Output the [x, y] coordinate of the center of the cell containing the given text.  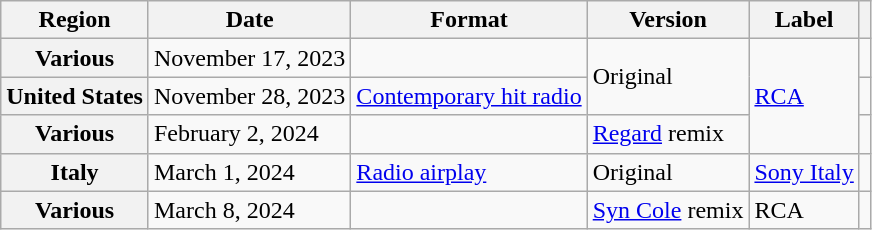
Label [804, 20]
November 28, 2023 [249, 96]
United States [75, 96]
Regard remix [668, 134]
Syn Cole remix [668, 210]
Region [75, 20]
Radio airplay [469, 172]
Italy [75, 172]
Sony Italy [804, 172]
March 1, 2024 [249, 172]
Date [249, 20]
November 17, 2023 [249, 58]
Version [668, 20]
February 2, 2024 [249, 134]
March 8, 2024 [249, 210]
Format [469, 20]
Contemporary hit radio [469, 96]
